Locate the cell with the specified text and output its [X, Y] center coordinate. 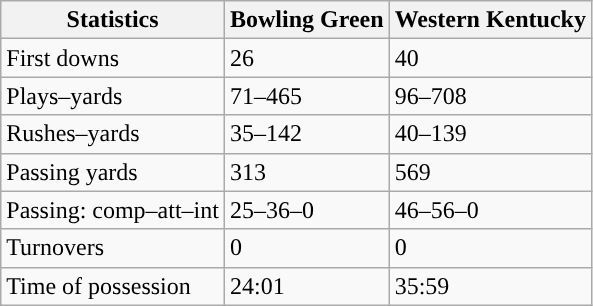
24:01 [306, 286]
Rushes–yards [113, 134]
35:59 [490, 286]
71–465 [306, 96]
35–142 [306, 134]
First downs [113, 58]
Statistics [113, 20]
40 [490, 58]
40–139 [490, 134]
Time of possession [113, 286]
Turnovers [113, 248]
96–708 [490, 96]
Passing yards [113, 172]
569 [490, 172]
Western Kentucky [490, 20]
Bowling Green [306, 20]
25–36–0 [306, 210]
26 [306, 58]
46–56–0 [490, 210]
313 [306, 172]
Plays–yards [113, 96]
Passing: comp–att–int [113, 210]
